Return [x, y] of the center of cell containing provided text 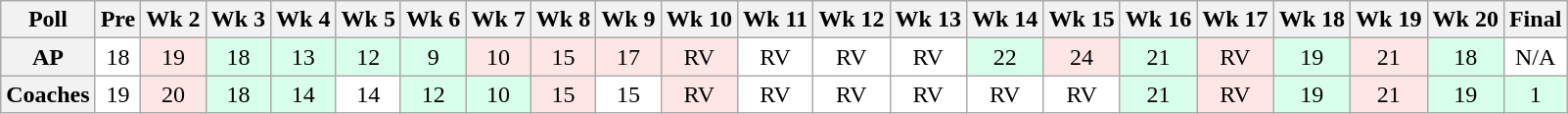
13 [303, 57]
Wk 11 [775, 20]
Wk 18 [1312, 20]
Wk 4 [303, 20]
Wk 2 [173, 20]
Pre [117, 20]
Final [1535, 20]
Wk 12 [852, 20]
N/A [1535, 57]
Wk 17 [1235, 20]
Wk 3 [238, 20]
Wk 13 [928, 20]
Poll [48, 20]
17 [628, 57]
1 [1535, 94]
9 [433, 57]
24 [1082, 57]
Coaches [48, 94]
AP [48, 57]
Wk 19 [1389, 20]
Wk 8 [563, 20]
Wk 7 [498, 20]
Wk 15 [1082, 20]
22 [1004, 57]
Wk 10 [699, 20]
20 [173, 94]
Wk 9 [628, 20]
Wk 14 [1004, 20]
Wk 6 [433, 20]
Wk 20 [1465, 20]
Wk 5 [368, 20]
Wk 16 [1158, 20]
